Find where the given text appears and provide that cell's center as (x, y) coordinate. 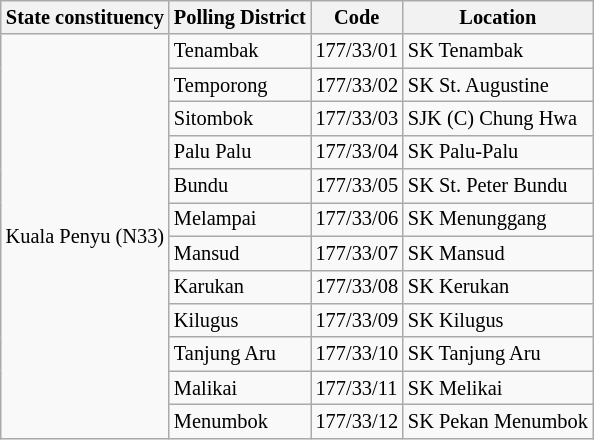
Code (357, 17)
Tenambak (240, 51)
177/33/04 (357, 152)
SK Kilugus (498, 320)
Sitombok (240, 118)
Kilugus (240, 320)
Tanjung Aru (240, 354)
177/33/02 (357, 85)
177/33/12 (357, 421)
SK Palu-Palu (498, 152)
177/33/03 (357, 118)
SK Menunggang (498, 219)
177/33/07 (357, 253)
177/33/10 (357, 354)
177/33/08 (357, 287)
Location (498, 17)
SK Mansud (498, 253)
177/33/11 (357, 388)
Kuala Penyu (N33) (85, 236)
177/33/09 (357, 320)
SK Kerukan (498, 287)
Polling District (240, 17)
SK St. Augustine (498, 85)
SK Tenambak (498, 51)
177/33/05 (357, 186)
177/33/01 (357, 51)
SK Pekan Menumbok (498, 421)
Karukan (240, 287)
State constituency (85, 17)
177/33/06 (357, 219)
Bundu (240, 186)
SK Tanjung Aru (498, 354)
SK St. Peter Bundu (498, 186)
Mansud (240, 253)
SJK (C) Chung Hwa (498, 118)
Melampai (240, 219)
Temporong (240, 85)
SK Melikai (498, 388)
Malikai (240, 388)
Palu Palu (240, 152)
Menumbok (240, 421)
